Capture the cell that displays the provided text and extract its (x, y) central coordinate. 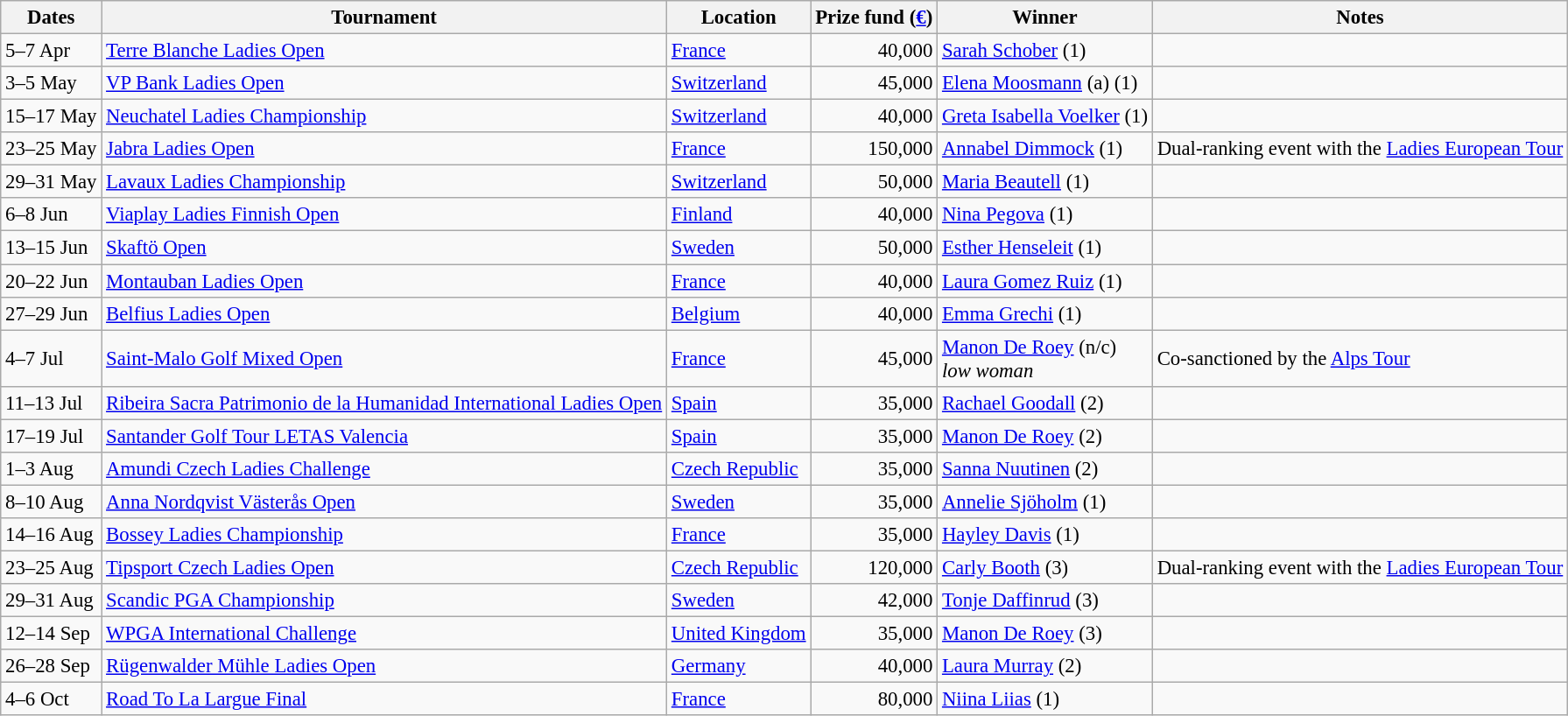
WPGA International Challenge (384, 634)
Sanna Nuutinen (2) (1045, 469)
17–19 Jul (51, 436)
Saint-Malo Golf Mixed Open (384, 359)
Terre Blanche Ladies Open (384, 51)
Germany (739, 666)
Tournament (384, 18)
Finland (739, 214)
6–8 Jun (51, 214)
13–15 Jun (51, 248)
Manon De Roey (2) (1045, 436)
Montauban Ladies Open (384, 281)
12–14 Sep (51, 634)
Elena Moosmann (a) (1) (1045, 83)
Scandic PGA Championship (384, 600)
23–25 May (51, 149)
Rachael Goodall (2) (1045, 403)
27–29 Jun (51, 313)
Ribeira Sacra Patrimonio de la Humanidad International Ladies Open (384, 403)
Skaftö Open (384, 248)
Laura Gomez Ruiz (1) (1045, 281)
Location (739, 18)
4–6 Oct (51, 699)
Annelie Sjöholm (1) (1045, 502)
Carly Booth (3) (1045, 567)
120,000 (874, 567)
Belgium (739, 313)
Esther Henseleit (1) (1045, 248)
Anna Nordqvist Västerås Open (384, 502)
26–28 Sep (51, 666)
Annabel Dimmock (1) (1045, 149)
Viaplay Ladies Finnish Open (384, 214)
Santander Golf Tour LETAS Valencia (384, 436)
Rügenwalder Mühle Ladies Open (384, 666)
Lavaux Ladies Championship (384, 182)
Nina Pegova (1) (1045, 214)
Prize fund (€) (874, 18)
Amundi Czech Ladies Challenge (384, 469)
United Kingdom (739, 634)
Manon De Roey (n/c)low woman (1045, 359)
Notes (1360, 18)
Dates (51, 18)
20–22 Jun (51, 281)
Laura Murray (2) (1045, 666)
Tonje Daffinrud (3) (1045, 600)
Co-sanctioned by the Alps Tour (1360, 359)
5–7 Apr (51, 51)
Sarah Schober (1) (1045, 51)
Greta Isabella Voelker (1) (1045, 116)
Winner (1045, 18)
8–10 Aug (51, 502)
Emma Grechi (1) (1045, 313)
Jabra Ladies Open (384, 149)
29–31 May (51, 182)
42,000 (874, 600)
Niina Liias (1) (1045, 699)
Neuchatel Ladies Championship (384, 116)
Belfius Ladies Open (384, 313)
11–13 Jul (51, 403)
VP Bank Ladies Open (384, 83)
80,000 (874, 699)
3–5 May (51, 83)
29–31 Aug (51, 600)
Tipsport Czech Ladies Open (384, 567)
Bossey Ladies Championship (384, 535)
4–7 Jul (51, 359)
1–3 Aug (51, 469)
Hayley Davis (1) (1045, 535)
15–17 May (51, 116)
150,000 (874, 149)
Manon De Roey (3) (1045, 634)
Road To La Largue Final (384, 699)
23–25 Aug (51, 567)
14–16 Aug (51, 535)
Maria Beautell (1) (1045, 182)
